For the text-containing cell, return its midpoint in [X, Y] coordinate format. 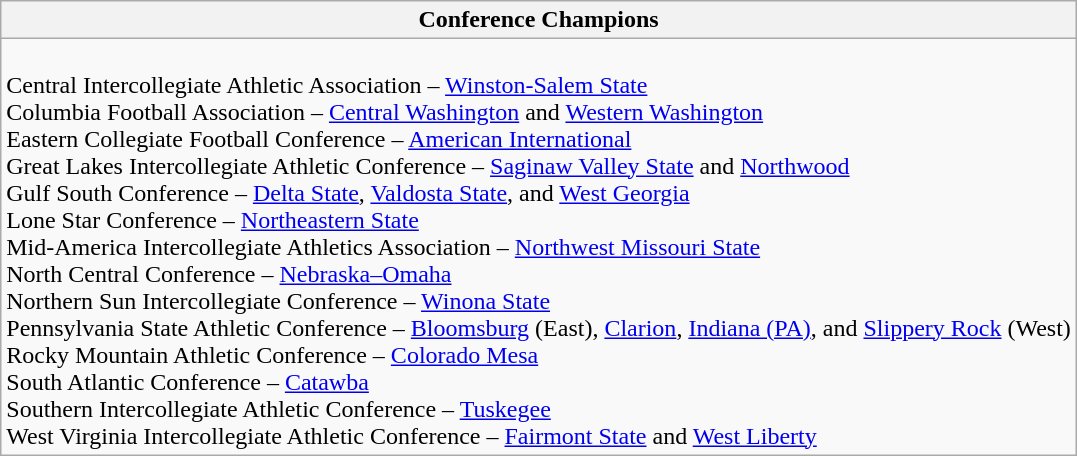
Conference Champions [539, 20]
